Return [X, Y] of the center of cell containing provided text 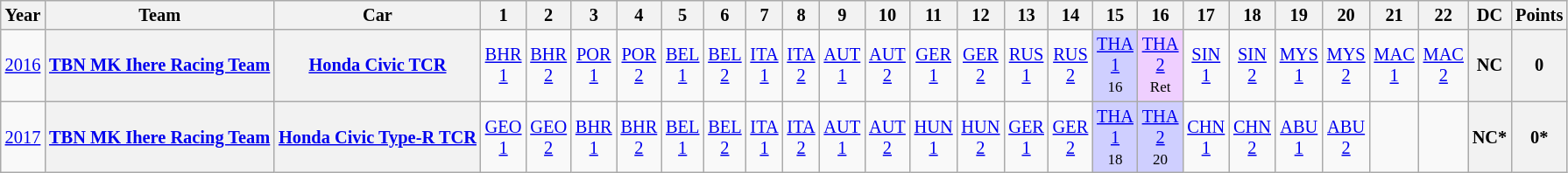
Points [1539, 15]
19 [1299, 15]
GEO2 [548, 137]
NC [1489, 66]
POR2 [639, 66]
21 [1395, 15]
HUN2 [981, 137]
SIN1 [1205, 66]
2016 [23, 66]
THA2Ret [1161, 66]
10 [887, 15]
0* [1539, 137]
14 [1070, 15]
SIN2 [1253, 66]
6 [724, 15]
Honda Civic Type-R TCR [378, 137]
3 [594, 15]
DC [1489, 15]
Honda Civic TCR [378, 66]
5 [682, 15]
12 [981, 15]
18 [1253, 15]
NC* [1489, 137]
MYS1 [1299, 66]
22 [1444, 15]
15 [1115, 15]
2 [548, 15]
16 [1161, 15]
9 [843, 15]
20 [1346, 15]
2017 [23, 137]
0 [1539, 66]
ABU1 [1299, 137]
RUS2 [1070, 66]
HUN1 [934, 137]
POR1 [594, 66]
ABU2 [1346, 137]
1 [504, 15]
GEO1 [504, 137]
Year [23, 15]
13 [1026, 15]
THA220 [1161, 137]
Team [159, 15]
17 [1205, 15]
Car [378, 15]
CHN1 [1205, 137]
8 [802, 15]
MAC1 [1395, 66]
THA116 [1115, 66]
7 [765, 15]
MYS2 [1346, 66]
RUS1 [1026, 66]
THA118 [1115, 137]
4 [639, 15]
CHN2 [1253, 137]
MAC2 [1444, 66]
11 [934, 15]
